Scan for the cell matching the given text and deliver its (x, y) coordinate at center. 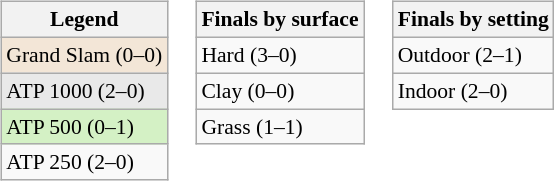
Grand Slam (0–0) (84, 55)
ATP 500 (0–1) (84, 127)
Indoor (2–0) (474, 91)
Grass (1–1) (280, 127)
Clay (0–0) (280, 91)
Legend (84, 20)
Finals by setting (474, 20)
Finals by surface (280, 20)
ATP 1000 (2–0) (84, 91)
Outdoor (2–1) (474, 55)
ATP 250 (2–0) (84, 162)
Hard (3–0) (280, 55)
